Identify which cell holds the provided text, then report its [X, Y] central coordinate. 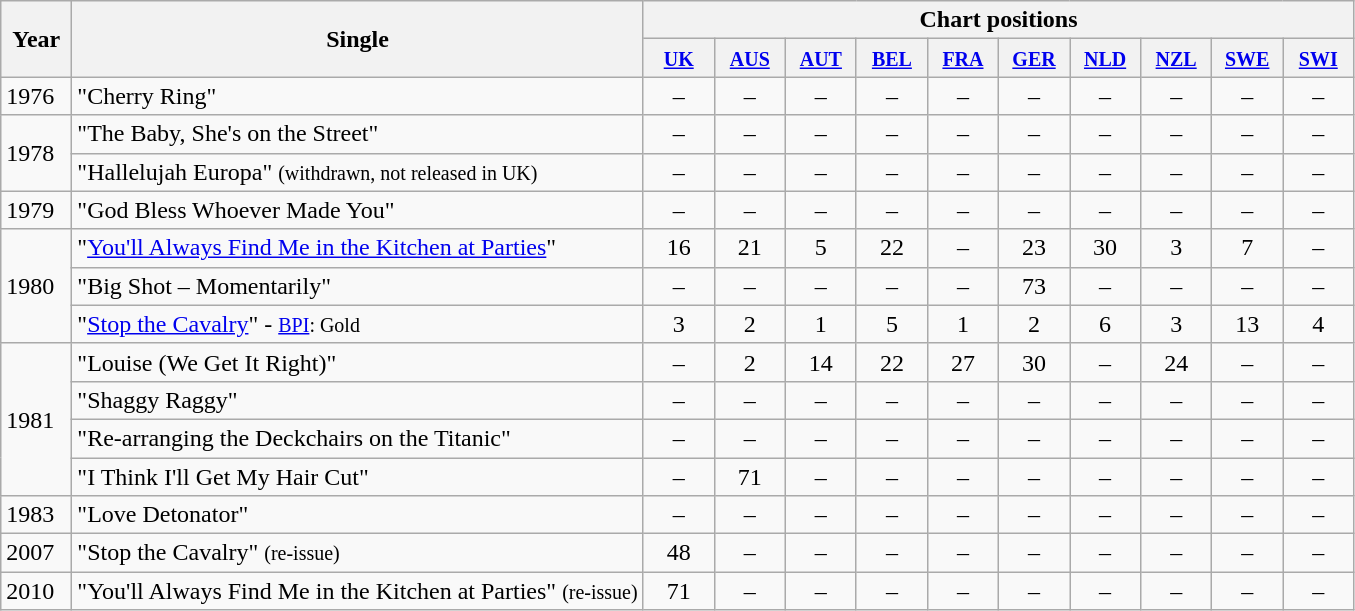
Single [358, 39]
1980 [36, 286]
23 [1034, 248]
SWE [1248, 58]
1983 [36, 515]
2010 [36, 591]
UK [678, 58]
48 [678, 553]
AUT [820, 58]
GER [1034, 58]
Chart positions [998, 20]
"Shaggy Raggy" [358, 400]
7 [1248, 248]
4 [1318, 324]
2007 [36, 553]
1978 [36, 153]
13 [1248, 324]
"Cherry Ring" [358, 96]
FRA [962, 58]
Year [36, 39]
"The Baby, She's on the Street" [358, 134]
27 [962, 362]
BEL [892, 58]
73 [1034, 286]
"I Think I'll Get My Hair Cut" [358, 477]
"Hallelujah Europa" (withdrawn, not released in UK) [358, 172]
14 [820, 362]
24 [1176, 362]
"Stop the Cavalry" - BPI: Gold [358, 324]
6 [1106, 324]
NLD [1106, 58]
1979 [36, 210]
"Big Shot – Momentarily" [358, 286]
"God Bless Whoever Made You" [358, 210]
16 [678, 248]
"You'll Always Find Me in the Kitchen at Parties" (re-issue) [358, 591]
"You'll Always Find Me in the Kitchen at Parties" [358, 248]
"Louise (We Get It Right)" [358, 362]
"Stop the Cavalry" (re-issue) [358, 553]
"Re-arranging the Deckchairs on the Titanic" [358, 438]
1981 [36, 419]
NZL [1176, 58]
"Love Detonator" [358, 515]
21 [750, 248]
AUS [750, 58]
1976 [36, 96]
SWI [1318, 58]
